Capture the cell that displays the provided text and extract its (X, Y) central coordinate. 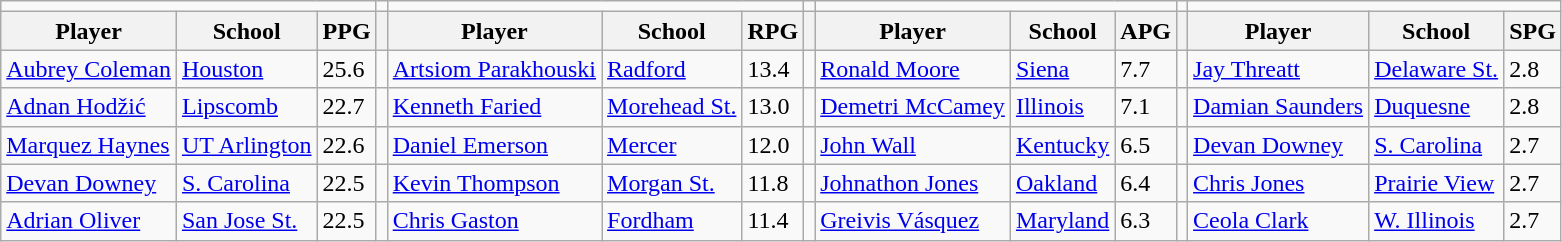
APG (1146, 31)
Kentucky (1062, 145)
22.7 (346, 107)
W. Illinois (1436, 221)
RPG (773, 31)
22.6 (346, 145)
Mercer (672, 145)
Greivis Vásquez (913, 221)
6.5 (1146, 145)
Adnan Hodžić (89, 107)
11.4 (773, 221)
UT Arlington (246, 145)
Jay Threatt (1278, 69)
12.0 (773, 145)
Illinois (1062, 107)
Siena (1062, 69)
Kenneth Faried (494, 107)
Aubrey Coleman (89, 69)
13.4 (773, 69)
Marquez Haynes (89, 145)
Oakland (1062, 183)
Houston (246, 69)
Morgan St. (672, 183)
Daniel Emerson (494, 145)
Lipscomb (246, 107)
Demetri McCamey (913, 107)
Radford (672, 69)
25.6 (346, 69)
6.4 (1146, 183)
Delaware St. (1436, 69)
Chris Jones (1278, 183)
PPG (346, 31)
Kevin Thompson (494, 183)
San Jose St. (246, 221)
SPG (1533, 31)
Morehead St. (672, 107)
Adrian Oliver (89, 221)
John Wall (913, 145)
Chris Gaston (494, 221)
Ronald Moore (913, 69)
7.1 (1146, 107)
Johnathon Jones (913, 183)
6.3 (1146, 221)
Artsiom Parakhouski (494, 69)
11.8 (773, 183)
Damian Saunders (1278, 107)
Fordham (672, 221)
Ceola Clark (1278, 221)
Maryland (1062, 221)
Prairie View (1436, 183)
13.0 (773, 107)
Duquesne (1436, 107)
7.7 (1146, 69)
